Provide the (X, Y) coordinate of the cell's center where the given text is located.  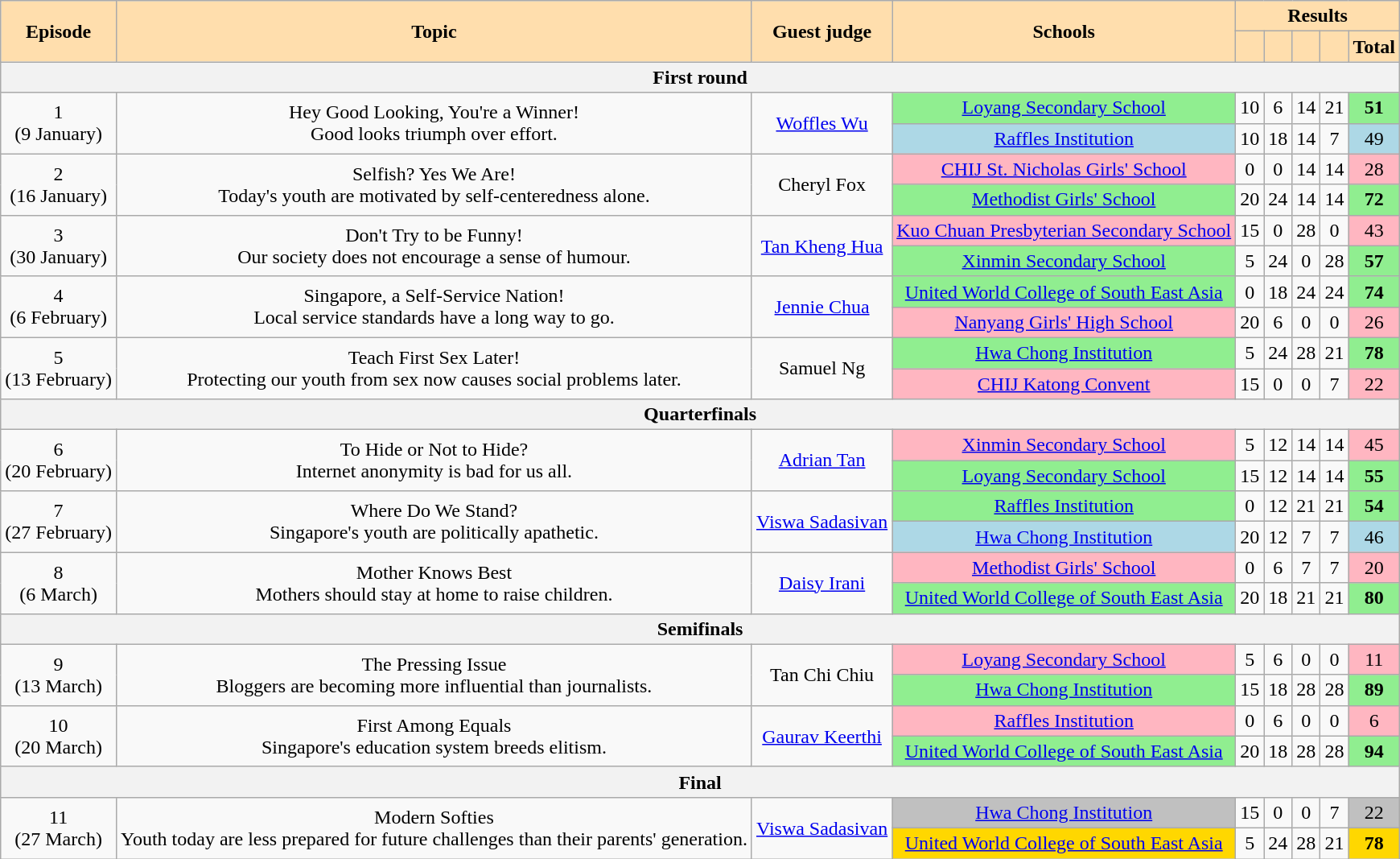
Quarterfinals (700, 415)
Episode (59, 31)
72 (1374, 200)
26 (1374, 322)
Cheryl Fox (821, 184)
7 (27 February) (59, 522)
6 (20 February) (59, 460)
CHIJ Katong Convent (1064, 384)
Results (1318, 16)
Gaurav Keerthi (821, 736)
Semifinals (700, 629)
First round (700, 77)
5 (13 February) (59, 368)
11 (27 March) (59, 828)
49 (1374, 138)
Tan Kheng Hua (821, 246)
Hey Good Looking, You're a Winner! Good looks triumph over effort. (434, 123)
Singapore, a Self-Service Nation! Local service standards have a long way to go. (434, 307)
80 (1374, 598)
9 (13 March) (59, 675)
Nanyang Girls' High School (1064, 322)
Topic (434, 31)
54 (1374, 506)
2 (16 January) (59, 184)
Schools (1064, 31)
Woffles Wu (821, 123)
11 (1374, 659)
Don't Try to be Funny! Our society does not encourage a sense of humour. (434, 246)
4 (6 February) (59, 307)
Mother Knows Best Mothers should stay at home to raise children. (434, 583)
8 (6 March) (59, 583)
74 (1374, 291)
Guest judge (821, 31)
Where Do We Stand? Singapore's youth are politically apathetic. (434, 522)
51 (1374, 108)
Selfish? Yes We Are! Today's youth are motivated by self-centeredness alone. (434, 184)
Tan Chi Chiu (821, 675)
Teach First Sex Later! Protecting our youth from sex now causes social problems later. (434, 368)
Total (1374, 47)
43 (1374, 230)
94 (1374, 751)
3 (30 January) (59, 246)
Modern Softies Youth today are less prepared for future challenges than their parents' generation. (434, 828)
Jennie Chua (821, 307)
45 (1374, 445)
Samuel Ng (821, 368)
55 (1374, 476)
Adrian Tan (821, 460)
To Hide or Not to Hide? Internet anonymity is bad for us all. (434, 460)
1 (9 January) (59, 123)
Kuo Chuan Presbyterian Secondary School (1064, 230)
89 (1374, 690)
First Among Equals Singapore's education system breeds elitism. (434, 736)
Daisy Irani (821, 583)
Final (700, 782)
The Pressing Issue Bloggers are becoming more influential than journalists. (434, 675)
46 (1374, 537)
CHIJ St. Nicholas Girls' School (1064, 169)
57 (1374, 261)
10 (20 March) (59, 736)
